Extract the [x, y] coordinate from the center of the cell holding the provided text.  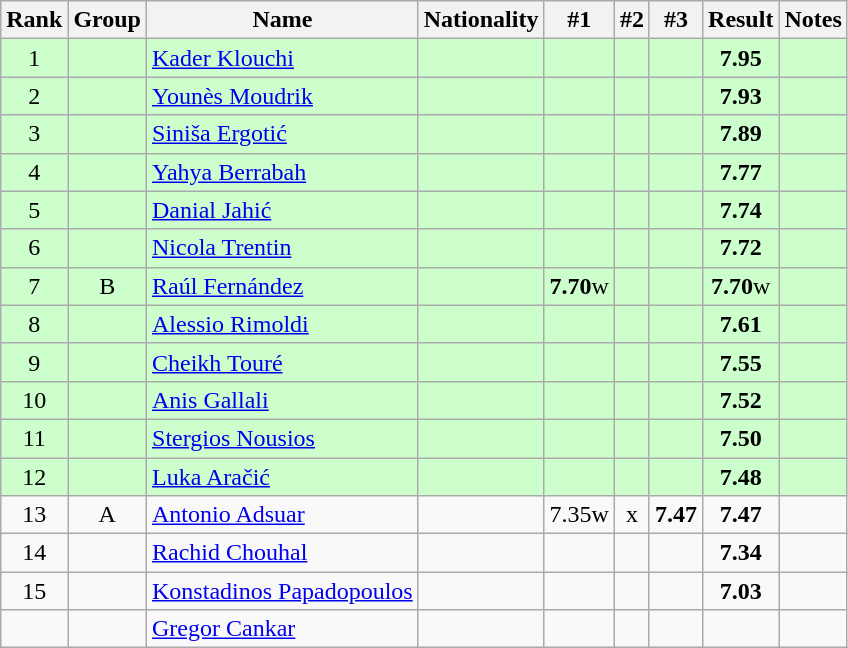
7.48 [741, 477]
7.35w [579, 515]
7.95 [741, 58]
Yahya Berrabah [283, 172]
Gregor Cankar [283, 629]
Nationality [481, 20]
B [108, 286]
#2 [632, 20]
7.50 [741, 438]
Anis Gallali [283, 400]
Luka Aračić [283, 477]
10 [34, 400]
9 [34, 362]
A [108, 515]
14 [34, 553]
Kader Klouchi [283, 58]
Result [741, 20]
Siniša Ergotić [283, 134]
Younès Moudrik [283, 96]
5 [34, 210]
7.72 [741, 248]
3 [34, 134]
7.93 [741, 96]
4 [34, 172]
11 [34, 438]
7.74 [741, 210]
7 [34, 286]
x [632, 515]
#1 [579, 20]
7.61 [741, 324]
12 [34, 477]
Stergios Nousios [283, 438]
Nicola Trentin [283, 248]
2 [34, 96]
1 [34, 58]
Danial Jahić [283, 210]
7.89 [741, 134]
8 [34, 324]
Name [283, 20]
Notes [813, 20]
Rachid Chouhal [283, 553]
Konstadinos Papadopoulos [283, 591]
Raúl Fernández [283, 286]
Rank [34, 20]
13 [34, 515]
7.34 [741, 553]
Group [108, 20]
Alessio Rimoldi [283, 324]
#3 [676, 20]
Antonio Adsuar [283, 515]
15 [34, 591]
6 [34, 248]
7.03 [741, 591]
Cheikh Touré [283, 362]
7.55 [741, 362]
7.77 [741, 172]
7.52 [741, 400]
